From the cell containing the given text, extract its center point as (x, y) coordinate. 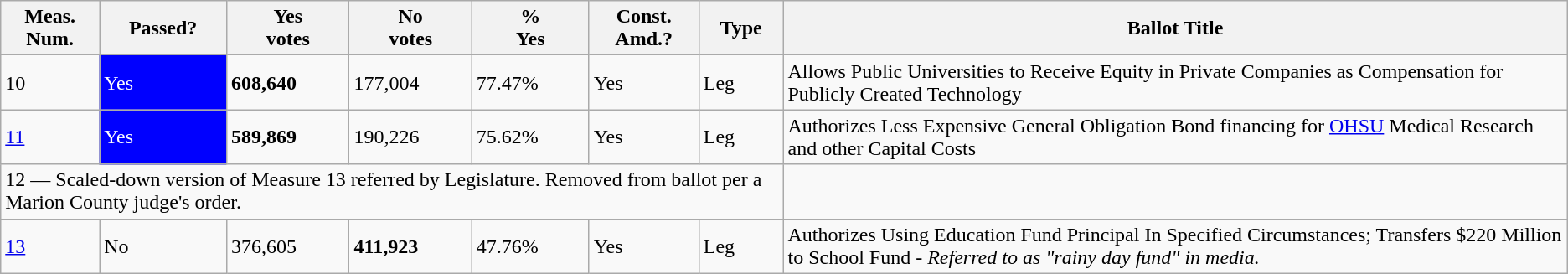
Meas.Num. (50, 28)
No (163, 246)
Const.Amd.? (643, 28)
13 (50, 246)
Ballot Title (1175, 28)
608,640 (288, 82)
10 (50, 82)
Type (740, 28)
Authorizes Less Expensive General Obligation Bond financing for OHSU Medical Research and other Capital Costs (1175, 137)
Passed? (163, 28)
411,923 (410, 246)
75.62% (530, 137)
177,004 (410, 82)
190,226 (410, 137)
376,605 (288, 246)
47.76% (530, 246)
%Yes (530, 28)
589,869 (288, 137)
Novotes (410, 28)
12 — Scaled-down version of Measure 13 referred by Legislature. Removed from ballot per a Marion County judge's order. (392, 191)
Allows Public Universities to Receive Equity in Private Companies as Compensation for Publicly Created Technology (1175, 82)
11 (50, 137)
77.47% (530, 82)
Yesvotes (288, 28)
